Capture the cell that displays the provided text and extract its (X, Y) central coordinate. 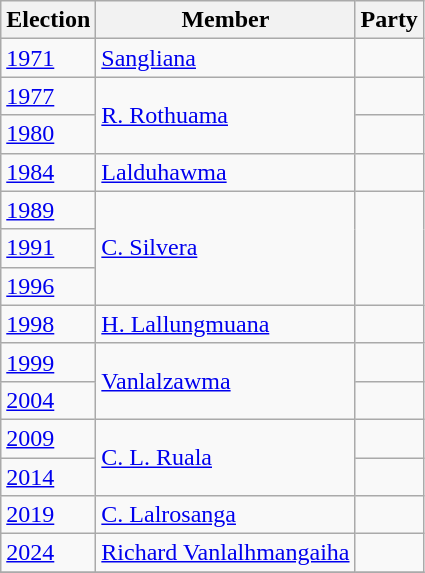
Party (389, 20)
R. Rothuama (226, 115)
1977 (48, 96)
Richard Vanlalhmangaiha (226, 553)
1971 (48, 58)
Election (48, 20)
Vanlalzawma (226, 381)
C. L. Ruala (226, 457)
1991 (48, 248)
H. Lallungmuana (226, 324)
2014 (48, 477)
Member (226, 20)
2004 (48, 400)
1989 (48, 210)
C. Lalrosanga (226, 515)
2019 (48, 515)
Lalduhawma (226, 172)
2009 (48, 438)
1996 (48, 286)
1999 (48, 362)
2024 (48, 553)
Sangliana (226, 58)
1980 (48, 134)
1984 (48, 172)
1998 (48, 324)
C. Silvera (226, 248)
